Find where the given text appears and provide that cell's center as (x, y) coordinate. 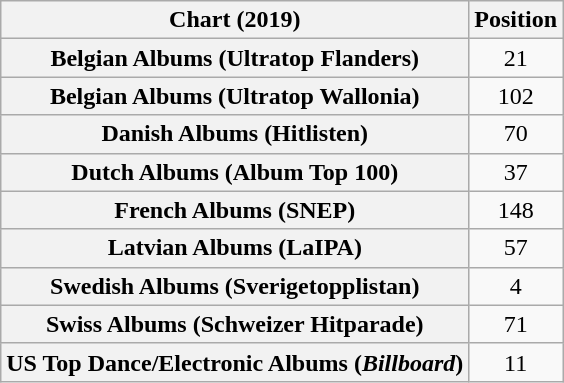
21 (516, 58)
Belgian Albums (Ultratop Flanders) (235, 58)
71 (516, 324)
Position (516, 20)
Swiss Albums (Schweizer Hitparade) (235, 324)
Chart (2019) (235, 20)
Belgian Albums (Ultratop Wallonia) (235, 96)
11 (516, 362)
57 (516, 248)
70 (516, 134)
102 (516, 96)
Latvian Albums (LaIPA) (235, 248)
37 (516, 172)
US Top Dance/Electronic Albums (Billboard) (235, 362)
148 (516, 210)
French Albums (SNEP) (235, 210)
4 (516, 286)
Dutch Albums (Album Top 100) (235, 172)
Swedish Albums (Sverigetopplistan) (235, 286)
Danish Albums (Hitlisten) (235, 134)
